Find where the given text appears and provide that cell's center as [X, Y] coordinate. 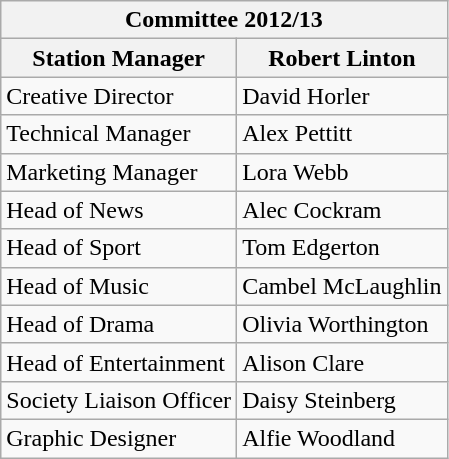
Tom Edgerton [342, 248]
Olivia Worthington [342, 324]
Cambel McLaughlin [342, 286]
Alfie Woodland [342, 438]
David Horler [342, 96]
Head of News [119, 210]
Society Liaison Officer [119, 400]
Technical Manager [119, 134]
Creative Director [119, 96]
Head of Sport [119, 248]
Alison Clare [342, 362]
Head of Drama [119, 324]
Alec Cockram [342, 210]
Head of Music [119, 286]
Committee 2012/13 [224, 20]
Graphic Designer [119, 438]
Station Manager [119, 58]
Marketing Manager [119, 172]
Head of Entertainment [119, 362]
Alex Pettitt [342, 134]
Robert Linton [342, 58]
Daisy Steinberg [342, 400]
Lora Webb [342, 172]
